Pinpoint the cell where the given text exists, returning its [X, Y] midpoint coordinate. 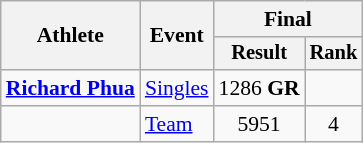
Singles [177, 88]
4 [334, 124]
1286 GR [260, 88]
Event [177, 36]
5951 [260, 124]
Rank [334, 54]
Richard Phua [70, 88]
Athlete [70, 36]
Final [288, 19]
Result [260, 54]
Team [177, 124]
